Pinpoint the cell where the given text exists, returning its [x, y] midpoint coordinate. 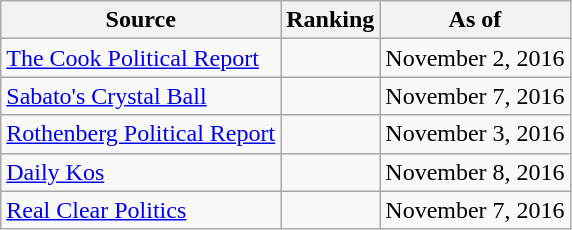
Source [141, 20]
November 8, 2016 [475, 172]
November 3, 2016 [475, 134]
Rothenberg Political Report [141, 134]
November 2, 2016 [475, 58]
The Cook Political Report [141, 58]
Daily Kos [141, 172]
Real Clear Politics [141, 210]
Ranking [330, 20]
Sabato's Crystal Ball [141, 96]
As of [475, 20]
